Locate the cell with the specified text and output its [X, Y] center coordinate. 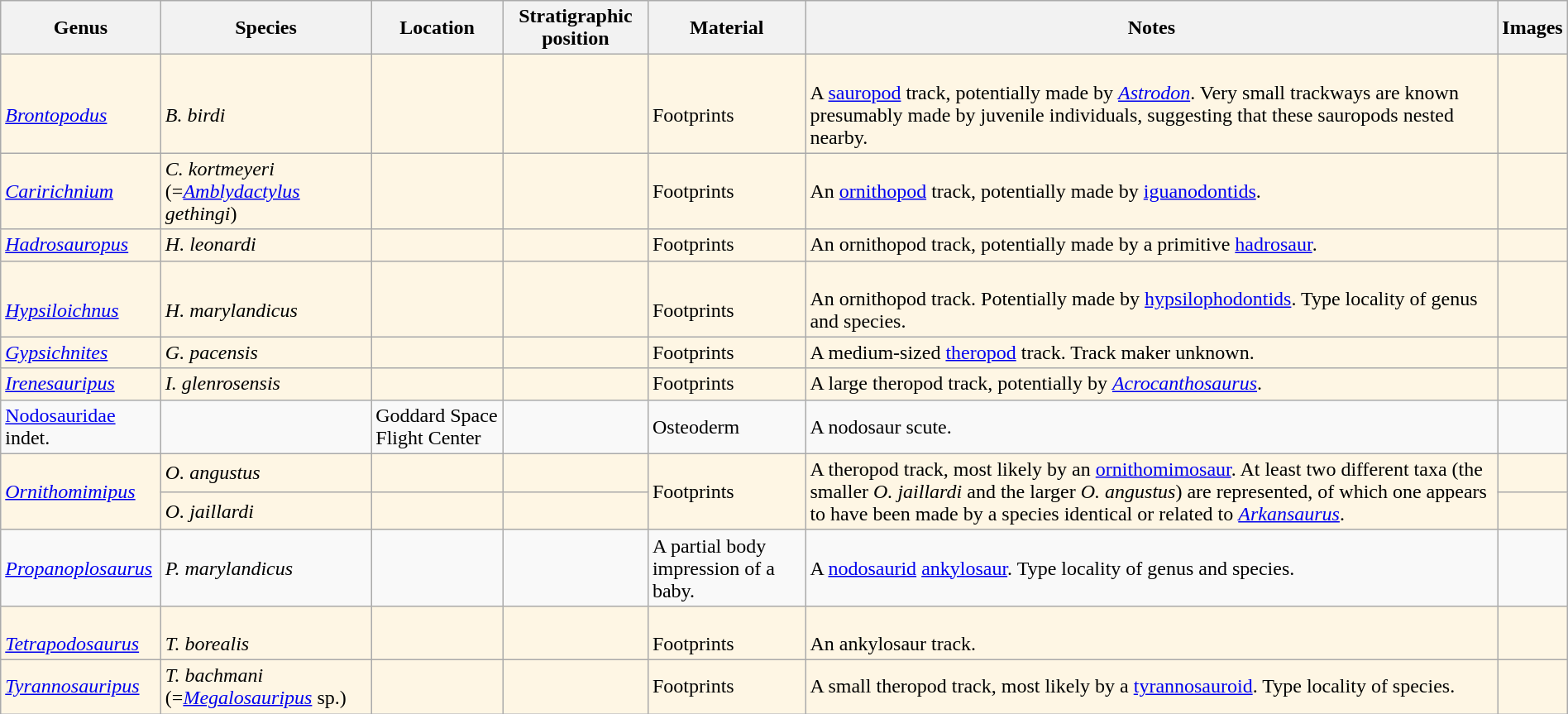
Material [726, 28]
Osteoderm [726, 427]
O. angustus [265, 472]
Gypsichnites [81, 352]
A nodosaur scute. [1151, 427]
Goddard Space Flight Center [437, 427]
Brontopodus [81, 104]
C. kortmeyeri (=Amblydactylus gethingi) [265, 191]
Caririchnium [81, 191]
Species [265, 28]
Hypsiloichnus [81, 299]
T. borealis [265, 632]
I. glenrosensis [265, 384]
A partial body impression of a baby. [726, 568]
A small theropod track, most likely by a tyrannosauroid. Type locality of species. [1151, 687]
B. birdi [265, 104]
O. jaillardi [265, 510]
Location [437, 28]
H. leonardi [265, 245]
Stratigraphic position [576, 28]
An ornithopod track, potentially made by a primitive hadrosaur. [1151, 245]
Genus [81, 28]
Irenesauripus [81, 384]
An ornithopod track. Potentially made by hypsilophodontids. Type locality of genus and species. [1151, 299]
An ankylosaur track. [1151, 632]
Hadrosauropus [81, 245]
Images [1532, 28]
A medium-sized theropod track. Track maker unknown. [1151, 352]
T. bachmani (=Megalosauripus sp.) [265, 687]
Propanoplosaurus [81, 568]
Notes [1151, 28]
Nodosauridae indet. [81, 427]
A nodosaurid ankylosaur. Type locality of genus and species. [1151, 568]
Tyrannosauripus [81, 687]
P. marylandicus [265, 568]
An ornithopod track, potentially made by iguanodontids. [1151, 191]
Ornithomimipus [81, 491]
A large theropod track, potentially by Acrocanthosaurus. [1151, 384]
G. pacensis [265, 352]
Tetrapodosaurus [81, 632]
H. marylandicus [265, 299]
